Scan for the cell matching the given text and deliver its [X, Y] coordinate at center. 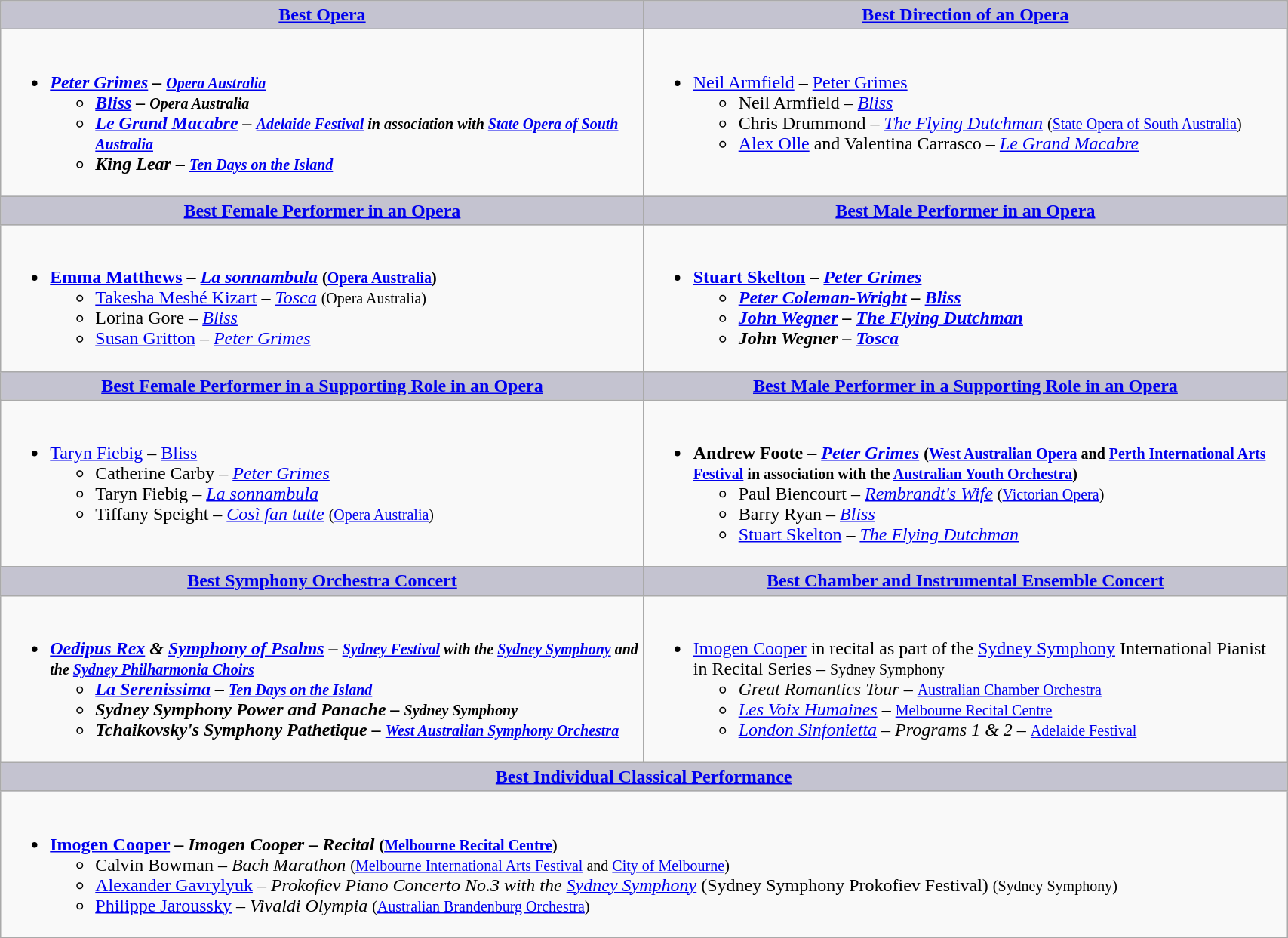
Best Individual Classical Performance [644, 777]
Best Female Performer in an Opera [322, 211]
Taryn Fiebig – BlissCatherine Carby – Peter GrimesTaryn Fiebig – La sonnambulaTiffany Speight – Così fan tutte (Opera Australia) [322, 483]
Best Male Performer in an Opera [965, 211]
Best Direction of an Opera [965, 15]
Best Female Performer in a Supporting Role in an Opera [322, 386]
Best Opera [322, 15]
Best Male Performer in a Supporting Role in an Opera [965, 386]
Best Symphony Orchestra Concert [322, 581]
Best Chamber and Instrumental Ensemble Concert [965, 581]
Stuart Skelton – Peter GrimesPeter Coleman-Wright – BlissJohn Wegner – The Flying DutchmanJohn Wegner – Tosca [965, 298]
Emma Matthews – La sonnambula (Opera Australia)Takesha Meshé Kizart – Tosca (Opera Australia)Lorina Gore – BlissSusan Gritton – Peter Grimes [322, 298]
